Return the [x, y] coordinate for the center point of the cell that contains the specified text.  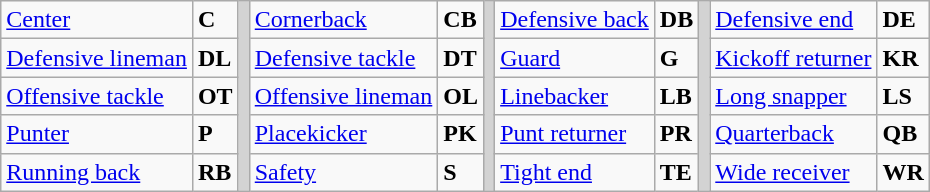
Cornerback [344, 20]
Tight end [575, 172]
DT [461, 58]
Defensive end [794, 20]
Punt returner [575, 134]
G [676, 58]
PR [676, 134]
Punter [97, 134]
Safety [344, 172]
Offensive tackle [97, 96]
Offensive lineman [344, 96]
CB [461, 20]
PK [461, 134]
P [215, 134]
Placekicker [344, 134]
DL [215, 58]
QB [903, 134]
TE [676, 172]
Quarterback [794, 134]
Defensive back [575, 20]
OL [461, 96]
Center [97, 20]
LS [903, 96]
KR [903, 58]
Wide receiver [794, 172]
DB [676, 20]
WR [903, 172]
LB [676, 96]
Guard [575, 58]
Linebacker [575, 96]
Kickoff returner [794, 58]
OT [215, 96]
Running back [97, 172]
Long snapper [794, 96]
S [461, 172]
Defensive lineman [97, 58]
C [215, 20]
DE [903, 20]
Defensive tackle [344, 58]
RB [215, 172]
